Output the [x, y] coordinate of the center of the cell containing the given text.  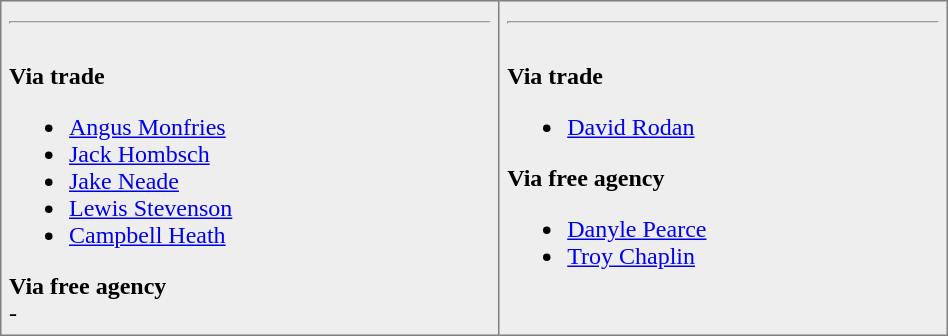
Via tradeDavid RodanVia free agencyDanyle PearceTroy Chaplin [723, 168]
Via tradeAngus MonfriesJack HombschJake NeadeLewis StevensonCampbell HeathVia free agency - [250, 168]
